Return the (x, y) coordinate for the center point of the cell that contains the specified text.  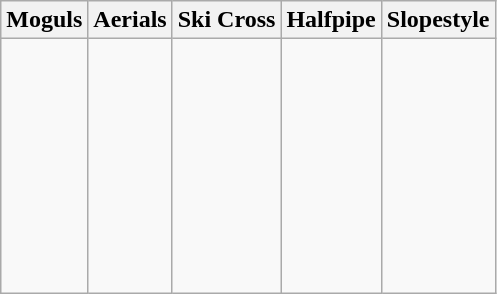
Aerials (130, 20)
Halfpipe (331, 20)
Moguls (44, 20)
Slopestyle (438, 20)
Ski Cross (226, 20)
